Provide the (x, y) coordinate of the cell's center where the given text is located.  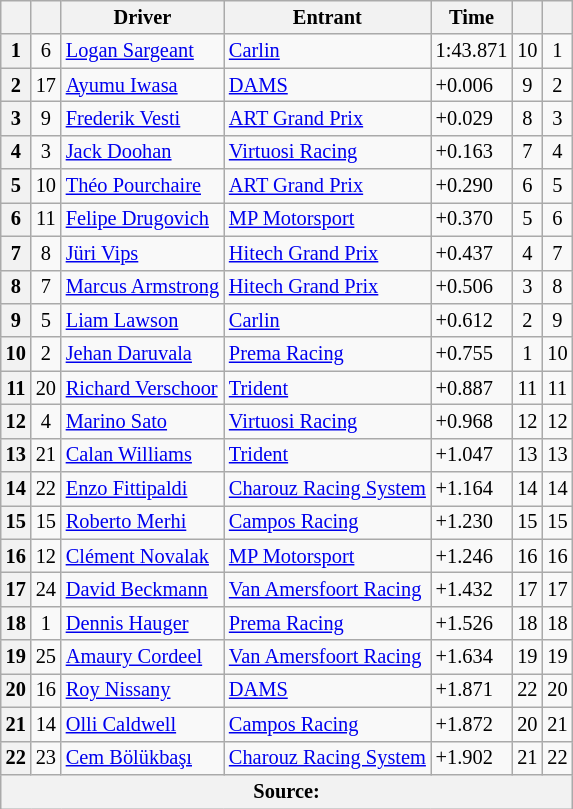
+0.290 (472, 186)
25 (46, 657)
+1.871 (472, 690)
Olli Caldwell (142, 724)
+0.029 (472, 118)
+1.432 (472, 589)
Time (472, 17)
Clément Novalak (142, 556)
Roberto Merhi (142, 522)
Cem Bölükbaşı (142, 758)
Théo Pourchaire (142, 186)
Frederik Vesti (142, 118)
+1.164 (472, 489)
+0.006 (472, 85)
+0.887 (472, 388)
Enzo Fittipaldi (142, 489)
23 (46, 758)
Liam Lawson (142, 320)
Dennis Hauger (142, 623)
+1.047 (472, 455)
Felipe Drugovich (142, 219)
Marcus Armstrong (142, 287)
+0.506 (472, 287)
+0.755 (472, 354)
+0.612 (472, 320)
Jehan Daruvala (142, 354)
Calan Williams (142, 455)
+1.526 (472, 623)
+0.968 (472, 421)
Marino Sato (142, 421)
+0.437 (472, 253)
Source: (287, 791)
+1.230 (472, 522)
Logan Sargeant (142, 51)
Ayumu Iwasa (142, 85)
24 (46, 589)
Driver (142, 17)
Roy Nissany (142, 690)
+1.872 (472, 724)
+0.370 (472, 219)
Jack Doohan (142, 152)
Jüri Vips (142, 253)
+0.163 (472, 152)
Richard Verschoor (142, 388)
+1.246 (472, 556)
1:43.871 (472, 51)
+1.902 (472, 758)
David Beckmann (142, 589)
Entrant (328, 17)
+1.634 (472, 657)
Amaury Cordeel (142, 657)
